Locate the cell with the specified text and output its (X, Y) center coordinate. 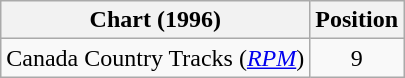
Position (357, 20)
Chart (1996) (156, 20)
9 (357, 58)
Canada Country Tracks (RPM) (156, 58)
